Return [X, Y] of the center of cell containing provided text 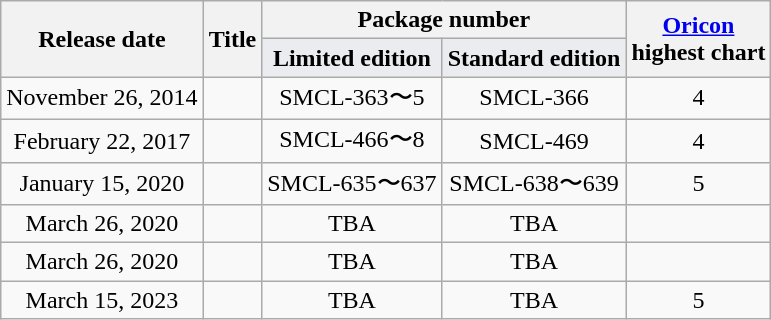
Standard edition [534, 58]
SMCL-366 [534, 98]
Limited edition [352, 58]
January 15, 2020 [102, 184]
SMCL-635〜637 [352, 184]
Title [232, 39]
Oriconhighest chart [698, 39]
SMCL-363〜5 [352, 98]
Release date [102, 39]
SMCL-469 [534, 140]
SMCL-638〜639 [534, 184]
SMCL-466〜8 [352, 140]
March 15, 2023 [102, 300]
February 22, 2017 [102, 140]
November 26, 2014 [102, 98]
Package number [444, 20]
